Pinpoint the cell where the given text exists, returning its [X, Y] midpoint coordinate. 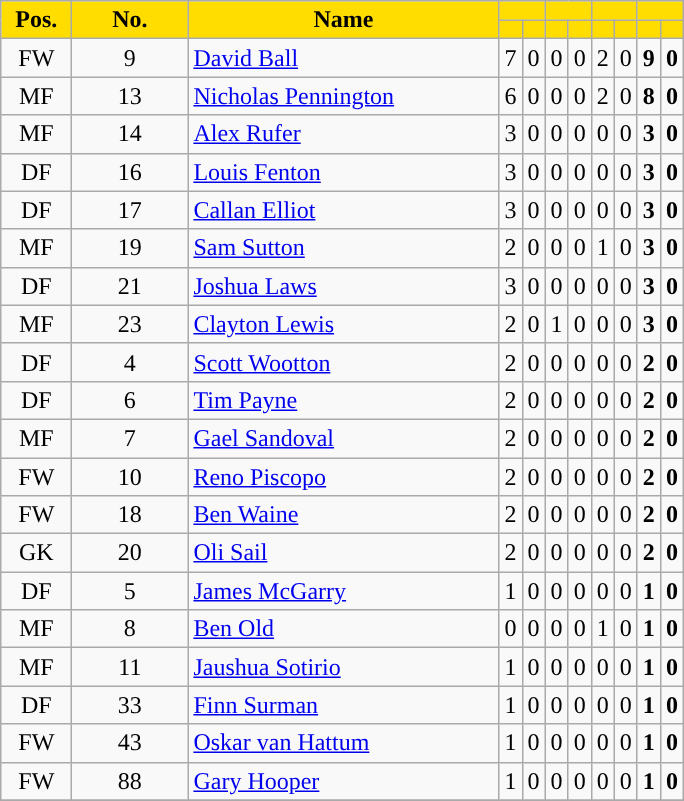
Scott Wootton [344, 362]
20 [130, 553]
Tim Payne [344, 400]
5 [130, 591]
Oskar van Hattum [344, 743]
Callan Elliot [344, 210]
43 [130, 743]
4 [130, 362]
33 [130, 705]
Louis Fenton [344, 172]
23 [130, 324]
11 [130, 667]
Ben Waine [344, 515]
Finn Surman [344, 705]
21 [130, 286]
Clayton Lewis [344, 324]
James McGarry [344, 591]
GK [36, 553]
Gary Hooper [344, 781]
Name [344, 20]
No. [130, 20]
Alex Rufer [344, 134]
19 [130, 248]
Reno Piscopo [344, 477]
Gael Sandoval [344, 438]
Joshua Laws [344, 286]
Oli Sail [344, 553]
10 [130, 477]
14 [130, 134]
Pos. [36, 20]
Nicholas Pennington [344, 96]
16 [130, 172]
18 [130, 515]
13 [130, 96]
Sam Sutton [344, 248]
David Ball [344, 58]
Ben Old [344, 629]
17 [130, 210]
88 [130, 781]
Jaushua Sotirio [344, 667]
